From the cell containing the given text, extract its center point as [X, Y] coordinate. 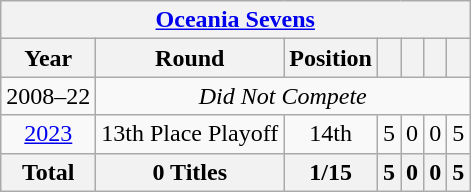
Total [48, 172]
Position [331, 58]
2023 [48, 134]
2008–22 [48, 96]
14th [331, 134]
Round [190, 58]
Did Not Compete [283, 96]
13th Place Playoff [190, 134]
0 Titles [190, 172]
Year [48, 58]
Oceania Sevens [236, 20]
1/15 [331, 172]
